Provide the (x, y) coordinate of the cell's center where the given text is located.  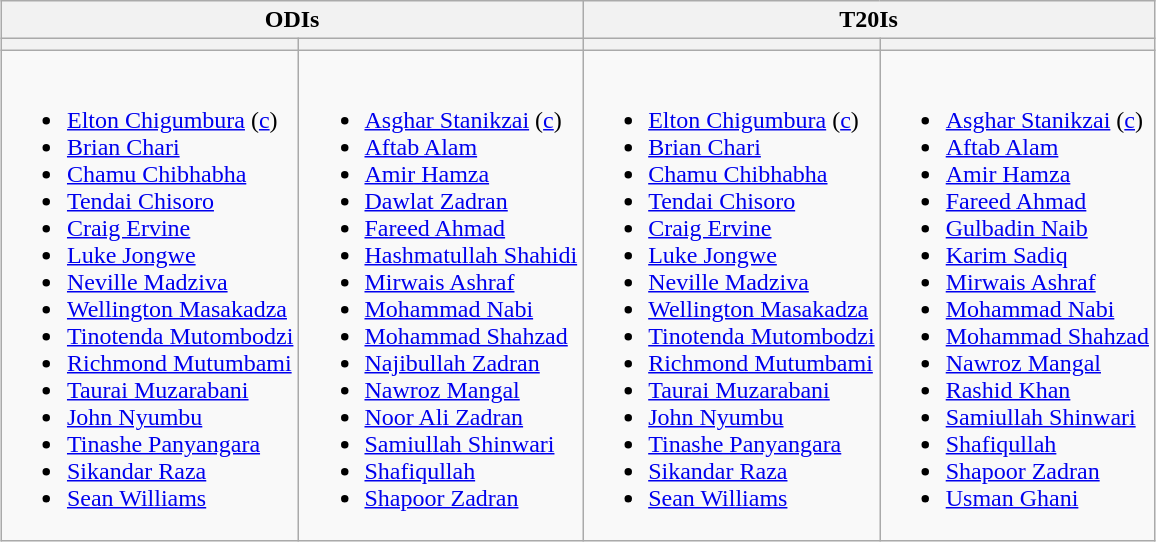
T20Is (869, 20)
ODIs (292, 20)
